Return (x, y) of the center of cell containing provided text 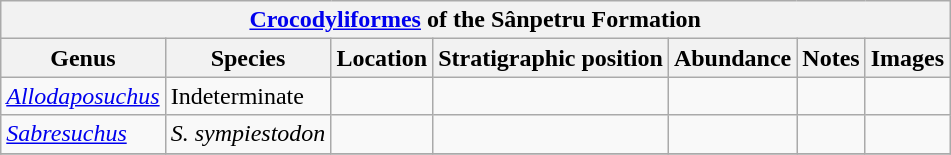
Species (248, 58)
Stratigraphic position (551, 58)
Allodaposuchus (83, 96)
Sabresuchus (83, 134)
Genus (83, 58)
Images (907, 58)
Location (382, 58)
Crocodyliformes of the Sânpetru Formation (476, 20)
Notes (831, 58)
Indeterminate (248, 96)
S. sympiestodon (248, 134)
Abundance (732, 58)
